Capture the cell that displays the provided text and extract its [X, Y] central coordinate. 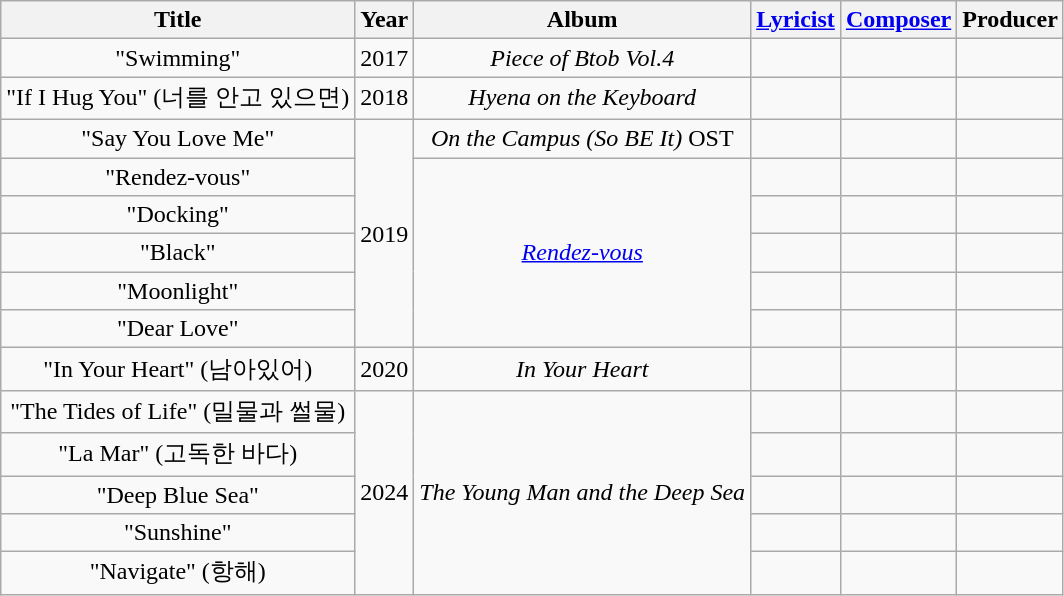
Piece of Btob Vol.4 [582, 58]
Producer [1010, 20]
On the Campus (So BE It) OST [582, 138]
"Navigate" (항해) [178, 574]
"Sunshine" [178, 533]
2020 [384, 370]
Composer [898, 20]
"La Mar" (고독한 바다) [178, 454]
"Docking" [178, 215]
"Swimming" [178, 58]
Year [384, 20]
2019 [384, 233]
"Black" [178, 253]
"Say You Love Me" [178, 138]
2024 [384, 492]
"If I Hug You" (너를 안고 있으면) [178, 98]
Lyricist [796, 20]
Album [582, 20]
"Moonlight" [178, 291]
Rendez-vous [582, 253]
The Young Man and the Deep Sea [582, 492]
"Dear Love" [178, 329]
"Deep Blue Sea" [178, 495]
"In Your Heart" (남아있어) [178, 370]
"Rendez-vous" [178, 177]
Hyena on the Keyboard [582, 98]
Title [178, 20]
2018 [384, 98]
"The Tides of Life" (밀물과 썰물) [178, 412]
In Your Heart [582, 370]
2017 [384, 58]
